Scan for the cell matching the given text and deliver its [X, Y] coordinate at center. 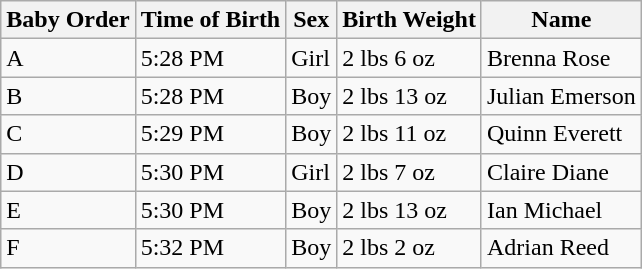
Adrian Reed [561, 248]
5:32 PM [210, 248]
F [68, 248]
2 lbs 6 oz [410, 58]
C [68, 134]
Name [561, 20]
Birth Weight [410, 20]
2 lbs 11 oz [410, 134]
Claire Diane [561, 172]
A [68, 58]
Ian Michael [561, 210]
Quinn Everett [561, 134]
Baby Order [68, 20]
2 lbs 2 oz [410, 248]
Julian Emerson [561, 96]
Brenna Rose [561, 58]
E [68, 210]
B [68, 96]
Sex [312, 20]
5:29 PM [210, 134]
D [68, 172]
Time of Birth [210, 20]
2 lbs 7 oz [410, 172]
